Determine the [x, y] coordinate at the center of the cell enclosing the given text.  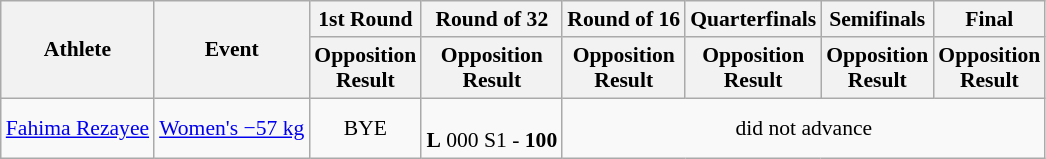
1st Round [365, 19]
Athlete [78, 50]
Fahima Rezayee [78, 128]
Women's −57 kg [232, 128]
Event [232, 50]
Quarterfinals [753, 19]
L 000 S1 - 100 [492, 128]
Final [989, 19]
Round of 32 [492, 19]
BYE [365, 128]
Semifinals [877, 19]
did not advance [804, 128]
Round of 16 [624, 19]
